Capture the cell that displays the provided text and extract its (x, y) central coordinate. 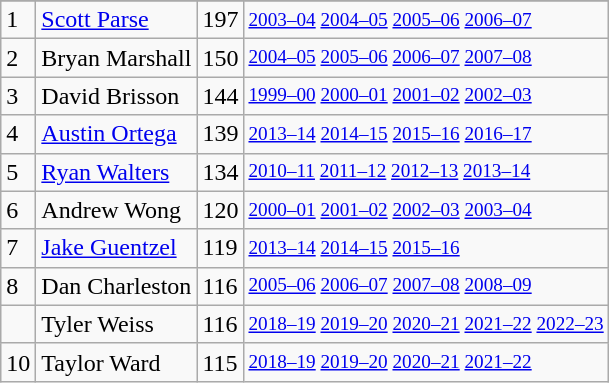
2013–14 2014–15 2015–16 2016–17 (426, 134)
2018–19 2019–20 2020–21 2021–22 (426, 362)
Scott Parse (116, 20)
Dan Charleston (116, 286)
3 (18, 96)
150 (220, 58)
Bryan Marshall (116, 58)
Taylor Ward (116, 362)
2000–01 2001–02 2002–03 2003–04 (426, 210)
134 (220, 172)
Andrew Wong (116, 210)
10 (18, 362)
Austin Ortega (116, 134)
2005–06 2006–07 2007–08 2008–09 (426, 286)
2003–04 2004–05 2005–06 2006–07 (426, 20)
4 (18, 134)
1 (18, 20)
115 (220, 362)
Tyler Weiss (116, 324)
5 (18, 172)
Ryan Walters (116, 172)
6 (18, 210)
7 (18, 248)
David Brisson (116, 96)
120 (220, 210)
2 (18, 58)
197 (220, 20)
144 (220, 96)
119 (220, 248)
2018–19 2019–20 2020–21 2021–22 2022–23 (426, 324)
139 (220, 134)
1999–00 2000–01 2001–02 2002–03 (426, 96)
2013–14 2014–15 2015–16 (426, 248)
2010–11 2011–12 2012–13 2013–14 (426, 172)
2004–05 2005–06 2006–07 2007–08 (426, 58)
Jake Guentzel (116, 248)
8 (18, 286)
